Capture the cell that displays the provided text and extract its [X, Y] central coordinate. 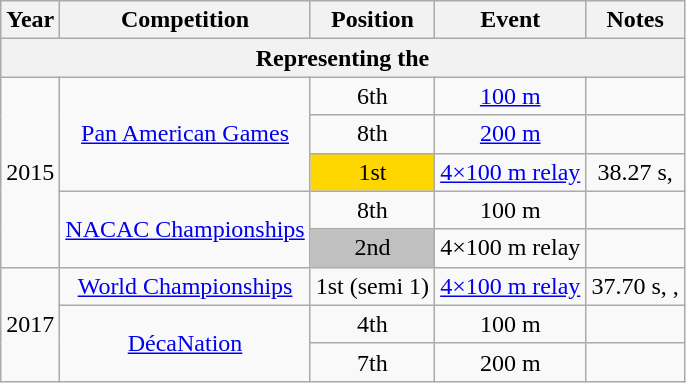
38.27 s, [635, 172]
Representing the [343, 58]
DécaNation [185, 343]
6th [372, 96]
2nd [372, 248]
World Championships [185, 286]
1st (semi 1) [372, 286]
4th [372, 324]
Position [372, 20]
Notes [635, 20]
Pan American Games [185, 134]
37.70 s, , [635, 286]
NACAC Championships [185, 229]
Event [510, 20]
Year [30, 20]
1st [372, 172]
Competition [185, 20]
2015 [30, 172]
7th [372, 362]
2017 [30, 324]
